From the cell containing the given text, extract its center point as [X, Y] coordinate. 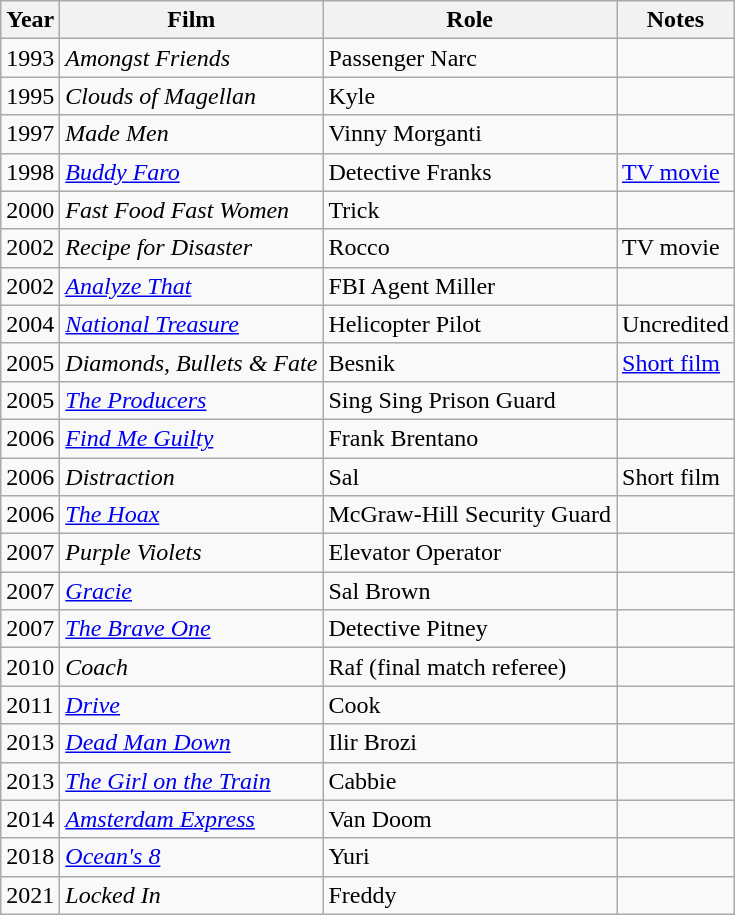
Find Me Guilty [192, 438]
Uncredited [675, 324]
1993 [30, 58]
2004 [30, 324]
Cook [470, 705]
Van Doom [470, 819]
The Producers [192, 400]
1998 [30, 172]
Sal Brown [470, 591]
Sal [470, 477]
Purple Violets [192, 553]
Distraction [192, 477]
Detective Pitney [470, 629]
Diamonds, Bullets & Fate [192, 362]
Fast Food Fast Women [192, 210]
Frank Brentano [470, 438]
Helicopter Pilot [470, 324]
Locked In [192, 895]
2021 [30, 895]
Gracie [192, 591]
Analyze That [192, 286]
Coach [192, 667]
Elevator Operator [470, 553]
Cabbie [470, 781]
FBI Agent Miller [470, 286]
2018 [30, 857]
Ocean's 8 [192, 857]
2014 [30, 819]
Sing Sing Prison Guard [470, 400]
Amongst Friends [192, 58]
Trick [470, 210]
2000 [30, 210]
Rocco [470, 248]
Freddy [470, 895]
Yuri [470, 857]
Buddy Faro [192, 172]
The Hoax [192, 515]
1997 [30, 134]
Besnik [470, 362]
Role [470, 20]
Notes [675, 20]
Vinny Morganti [470, 134]
Passenger Narc [470, 58]
Detective Franks [470, 172]
National Treasure [192, 324]
Recipe for Disaster [192, 248]
Year [30, 20]
Raf (final match referee) [470, 667]
McGraw-Hill Security Guard [470, 515]
2010 [30, 667]
The Girl on the Train [192, 781]
Drive [192, 705]
Amsterdam Express [192, 819]
Film [192, 20]
Made Men [192, 134]
Dead Man Down [192, 743]
2011 [30, 705]
Ilir Brozi [470, 743]
Kyle [470, 96]
Clouds of Magellan [192, 96]
The Brave One [192, 629]
1995 [30, 96]
